Return the (X, Y) coordinate for the center point of the cell that contains the specified text.  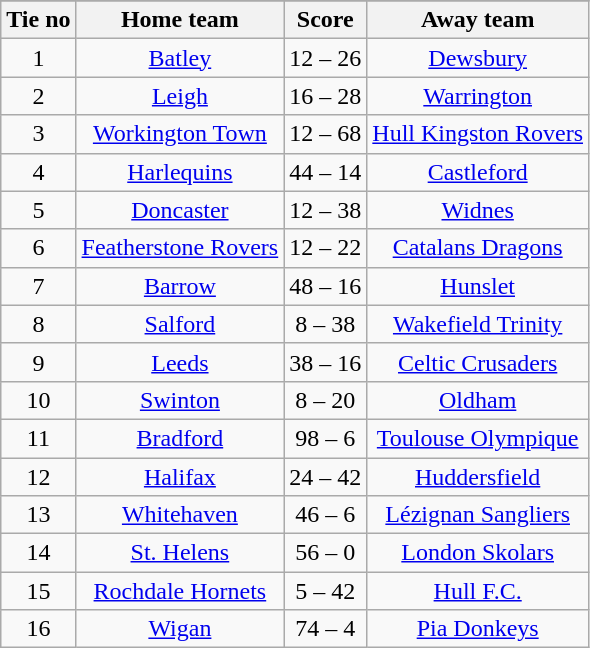
5 – 42 (326, 591)
12 (38, 477)
Home team (180, 20)
Catalans Dragons (478, 248)
56 – 0 (326, 553)
Leigh (180, 96)
Barrow (180, 286)
Castleford (478, 172)
Score (326, 20)
14 (38, 553)
16 – 28 (326, 96)
12 – 22 (326, 248)
Away team (478, 20)
9 (38, 362)
Toulouse Olympique (478, 438)
Hull F.C. (478, 591)
3 (38, 134)
Tie no (38, 20)
2 (38, 96)
10 (38, 400)
Salford (180, 324)
Doncaster (180, 210)
15 (38, 591)
Rochdale Hornets (180, 591)
74 – 4 (326, 629)
44 – 14 (326, 172)
Lézignan Sangliers (478, 515)
Oldham (478, 400)
Workington Town (180, 134)
Swinton (180, 400)
Wigan (180, 629)
Dewsbury (478, 58)
8 (38, 324)
7 (38, 286)
Celtic Crusaders (478, 362)
11 (38, 438)
16 (38, 629)
48 – 16 (326, 286)
1 (38, 58)
Bradford (180, 438)
8 – 38 (326, 324)
Hunslet (478, 286)
Pia Donkeys (478, 629)
Widnes (478, 210)
Huddersfield (478, 477)
London Skolars (478, 553)
Whitehaven (180, 515)
Hull Kingston Rovers (478, 134)
Leeds (180, 362)
13 (38, 515)
38 – 16 (326, 362)
98 – 6 (326, 438)
12 – 68 (326, 134)
46 – 6 (326, 515)
Harlequins (180, 172)
Batley (180, 58)
12 – 38 (326, 210)
St. Helens (180, 553)
6 (38, 248)
Featherstone Rovers (180, 248)
Wakefield Trinity (478, 324)
Warrington (478, 96)
Halifax (180, 477)
12 – 26 (326, 58)
4 (38, 172)
5 (38, 210)
8 – 20 (326, 400)
24 – 42 (326, 477)
